Pinpoint the cell where the given text exists, returning its [x, y] midpoint coordinate. 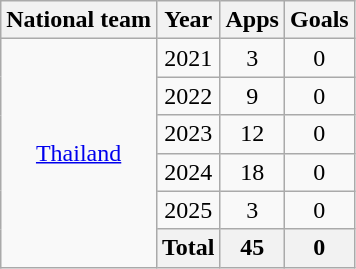
2022 [188, 96]
45 [252, 248]
2025 [188, 210]
9 [252, 96]
2021 [188, 58]
Year [188, 20]
2023 [188, 134]
Goals [319, 20]
Apps [252, 20]
12 [252, 134]
18 [252, 172]
Thailand [79, 153]
2024 [188, 172]
National team [79, 20]
Total [188, 248]
